Find where the given text appears and provide that cell's center as [X, Y] coordinate. 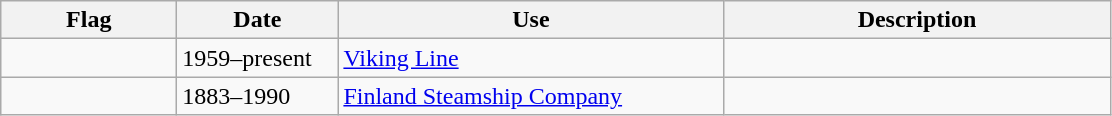
Viking Line [531, 58]
Description [917, 20]
Finland Steamship Company [531, 96]
1883–1990 [258, 96]
Use [531, 20]
Date [258, 20]
1959–present [258, 58]
Flag [89, 20]
